Detect which cell encompasses the target text, then output its (x, y) center coordinate. 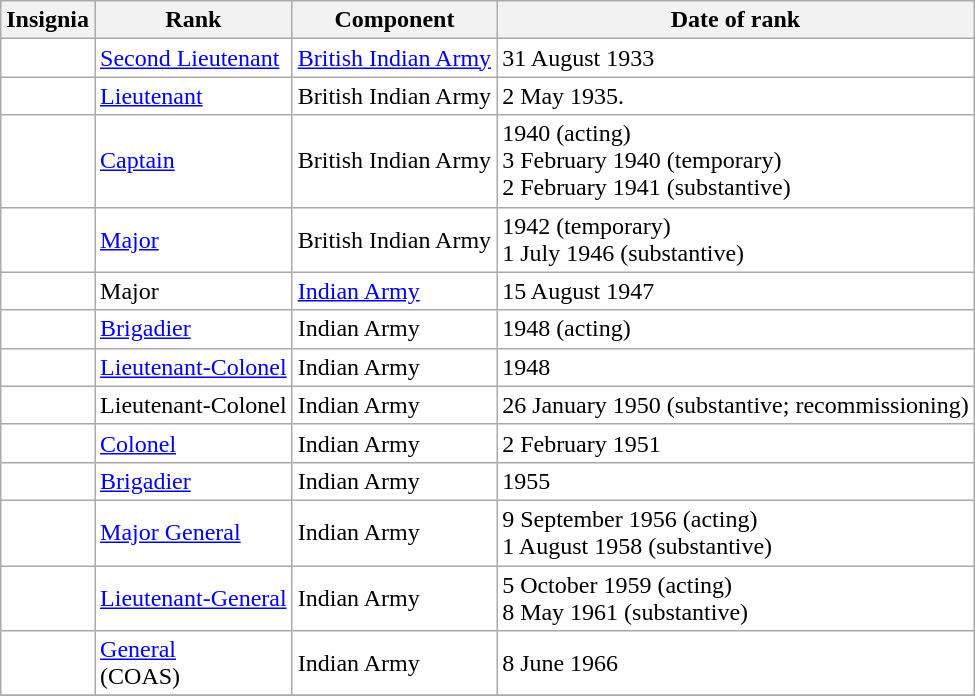
1948 (acting) (736, 329)
9 September 1956 (acting)1 August 1958 (substantive) (736, 532)
15 August 1947 (736, 291)
2 May 1935. (736, 96)
1948 (736, 367)
Major General (194, 532)
Lieutenant (194, 96)
Captain (194, 161)
Lieutenant-General (194, 598)
31 August 1933 (736, 58)
8 June 1966 (736, 664)
26 January 1950 (substantive; recommissioning) (736, 405)
1940 (acting)3 February 1940 (temporary)2 February 1941 (substantive) (736, 161)
Rank (194, 20)
Date of rank (736, 20)
5 October 1959 (acting)8 May 1961 (substantive) (736, 598)
General(COAS) (194, 664)
1955 (736, 481)
Component (394, 20)
Second Lieutenant (194, 58)
Insignia (48, 20)
1942 (temporary)1 July 1946 (substantive) (736, 240)
Colonel (194, 443)
2 February 1951 (736, 443)
